Scan for the cell matching the given text and deliver its [x, y] coordinate at center. 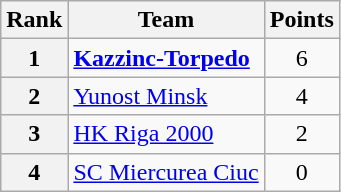
6 [302, 58]
HK Riga 2000 [166, 134]
1 [34, 58]
0 [302, 172]
Points [302, 20]
Kazzinc-Torpedo [166, 58]
Team [166, 20]
Yunost Minsk [166, 96]
SC Miercurea Ciuc [166, 172]
3 [34, 134]
Rank [34, 20]
